Return [x, y] of the center of cell containing provided text 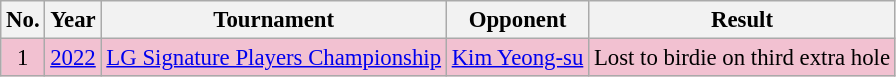
LG Signature Players Championship [274, 58]
Tournament [274, 20]
No. [23, 20]
Result [742, 20]
Opponent [517, 20]
Lost to birdie on third extra hole [742, 58]
Year [73, 20]
Kim Yeong-su [517, 58]
2022 [73, 58]
1 [23, 58]
